Capture the cell that displays the provided text and extract its [x, y] central coordinate. 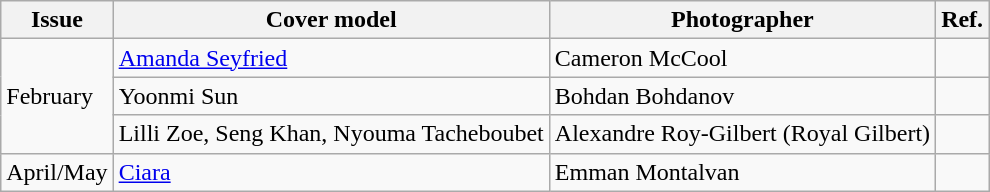
Amanda Seyfried [331, 58]
February [57, 96]
April/May [57, 172]
Cover model [331, 20]
Yoonmi Sun [331, 96]
Bohdan Bohdanov [742, 96]
Ciara [331, 172]
Cameron McCool [742, 58]
Issue [57, 20]
Emman Montalvan [742, 172]
Photographer [742, 20]
Ref. [962, 20]
Lilli Zoe, Seng Khan, Nyouma Tacheboubet [331, 134]
Alexandre Roy-Gilbert (Royal Gilbert) [742, 134]
